Scan for the cell matching the given text and deliver its (x, y) coordinate at center. 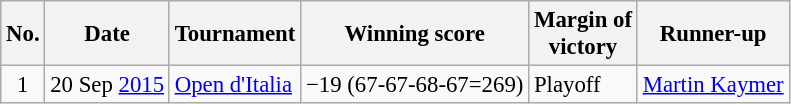
20 Sep 2015 (107, 85)
Martin Kaymer (713, 85)
Playoff (584, 85)
No. (23, 34)
Margin ofvictory (584, 34)
Date (107, 34)
Open d'Italia (234, 85)
Winning score (415, 34)
Runner-up (713, 34)
Tournament (234, 34)
−19 (67-67-68-67=269) (415, 85)
1 (23, 85)
